Pinpoint the cell where the given text exists, returning its [x, y] midpoint coordinate. 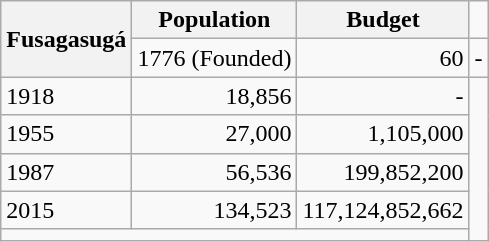
27,000 [214, 134]
117,124,852,662 [383, 210]
1987 [66, 172]
1776 (Founded) [214, 58]
1955 [66, 134]
Budget [383, 20]
60 [383, 58]
18,856 [214, 96]
Fusagasugá [66, 39]
2015 [66, 210]
Population [214, 20]
199,852,200 [383, 172]
1918 [66, 96]
56,536 [214, 172]
1,105,000 [383, 134]
134,523 [214, 210]
